Scan for the cell matching the given text and deliver its (x, y) coordinate at center. 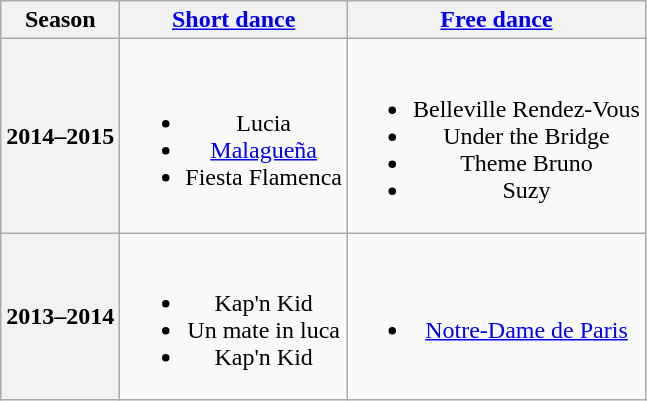
Short dance (234, 20)
2013–2014 (60, 316)
Notre-Dame de Paris (497, 316)
2014–2015 (60, 136)
Season (60, 20)
Free dance (497, 20)
Kap'n Kid Un mate in luca Kap'n Kid (234, 316)
Belleville Rendez-Vous Under the Bridge Theme Bruno Suzy (497, 136)
Lucia Malagueña Fiesta Flamenca (234, 136)
